Return (x, y) of the center of cell containing provided text 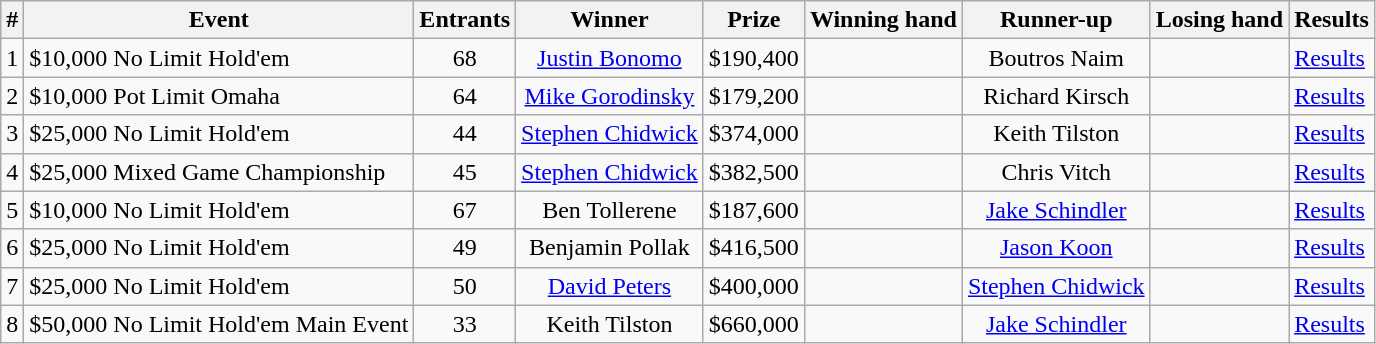
6 (12, 248)
64 (465, 96)
Richard Kirsch (1056, 96)
Event (219, 20)
44 (465, 134)
3 (12, 134)
Jason Koon (1056, 248)
$382,500 (754, 172)
4 (12, 172)
2 (12, 96)
Winning hand (883, 20)
Mike Gorodinsky (610, 96)
$179,200 (754, 96)
8 (12, 324)
$50,000 No Limit Hold'em Main Event (219, 324)
33 (465, 324)
# (12, 20)
Benjamin Pollak (610, 248)
Entrants (465, 20)
Runner-up (1056, 20)
45 (465, 172)
5 (12, 210)
$10,000 Pot Limit Omaha (219, 96)
Boutros Naim (1056, 58)
1 (12, 58)
$25,000 Mixed Game Championship (219, 172)
$400,000 (754, 286)
Losing hand (1219, 20)
David Peters (610, 286)
Justin Bonomo (610, 58)
$660,000 (754, 324)
$190,400 (754, 58)
$187,600 (754, 210)
$416,500 (754, 248)
49 (465, 248)
68 (465, 58)
50 (465, 286)
Chris Vitch (1056, 172)
Ben Tollerene (610, 210)
Winner (610, 20)
$374,000 (754, 134)
Prize (754, 20)
7 (12, 286)
67 (465, 210)
